From the cell containing the given text, extract its center point as [X, Y] coordinate. 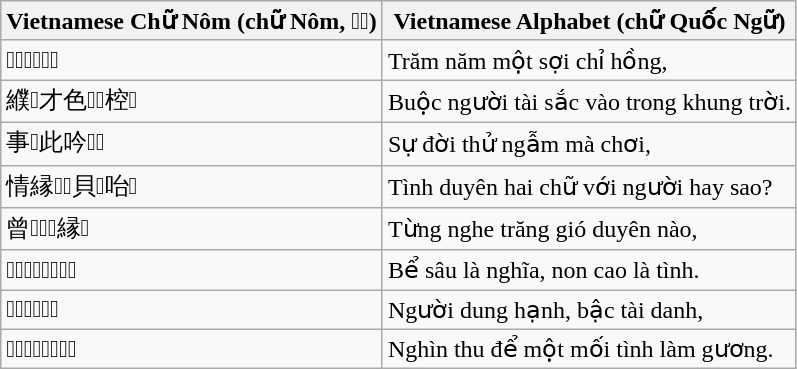
情縁𠄩𡨸貝𠊛咍𫳵 [192, 186]
Trăm năm một sợi chỉ hồng, [589, 60]
纀𠊛才色𠓨𥪝椌𡗶 [192, 102]
𠊛𢫝行堛才名 [192, 310]
Tình duyên hai chữ với người hay sao? [589, 186]
Sự đời thử ngẫm mà chơi, [589, 144]
Vietnamese Alphabet (chữ Quốc Ngữ) [589, 21]
Buộc người tài sắc vào trong khung trời. [589, 102]
𤾓𢆥𠬠𥿥䊼紅 [192, 60]
Từng nghe trăng gió duyên nào, [589, 230]
曾𦖑𦝄𫗄縁𱜢 [192, 230]
Vietnamese Chữ Nôm (chữ Nôm, 𡨸喃) [192, 21]
事𠁀此吟𦓡𨔈 [192, 144]
Nghìn thu để một mối tình làm gương. [589, 349]
𣷭溇𱺵義𡽫髙𱺵情 [192, 270]
𠦳秋底𠬠䋦情𫜵𦎛 [192, 349]
Bể sâu là nghĩa, non cao là tình. [589, 270]
Người dung hạnh, bậc tài danh, [589, 310]
